Search for the cell housing the specified text and yield its [x, y] center coordinate. 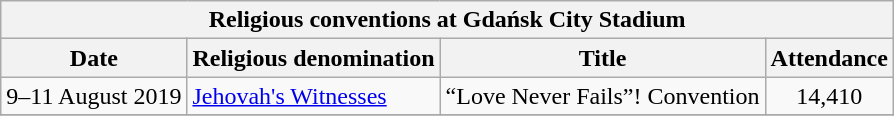
14,410 [829, 96]
“Love Never Fails”! Convention [602, 96]
9–11 August 2019 [94, 96]
Attendance [829, 58]
Religious denomination [314, 58]
Title [602, 58]
Jehovah's Witnesses [314, 96]
Religious conventions at Gdańsk City Stadium [448, 20]
Date [94, 58]
